Return [x, y] of the center of cell containing provided text 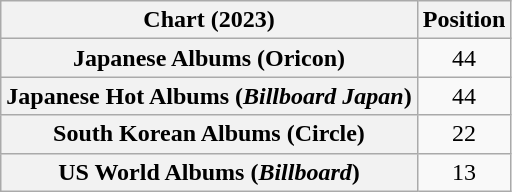
Japanese Hot Albums (Billboard Japan) [209, 96]
22 [464, 134]
13 [464, 172]
South Korean Albums (Circle) [209, 134]
Chart (2023) [209, 20]
Position [464, 20]
Japanese Albums (Oricon) [209, 58]
US World Albums (Billboard) [209, 172]
